Pinpoint the cell where the given text exists, returning its (x, y) midpoint coordinate. 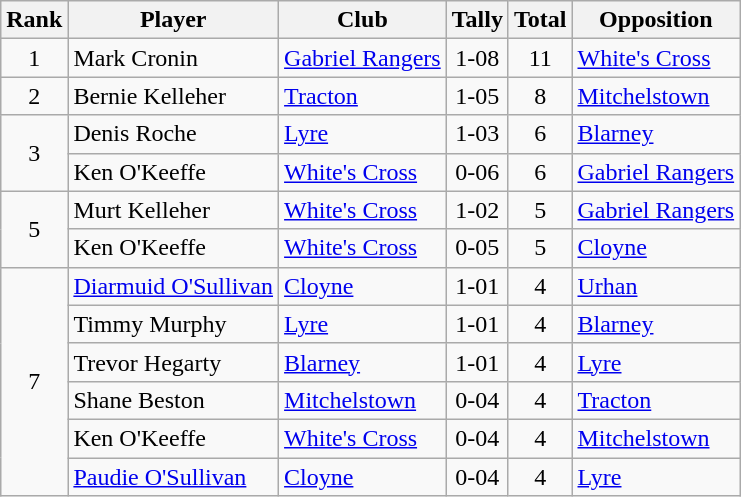
1-03 (477, 134)
Opposition (656, 20)
0-06 (477, 172)
Timmy Murphy (174, 324)
Paudie O'Sullivan (174, 477)
1-05 (477, 96)
Urhan (656, 286)
7 (34, 381)
Bernie Kelleher (174, 96)
Trevor Hegarty (174, 362)
1-02 (477, 210)
Rank (34, 20)
0-05 (477, 248)
1 (34, 58)
11 (540, 58)
Mark Cronin (174, 58)
Club (363, 20)
3 (34, 153)
8 (540, 96)
Player (174, 20)
Murt Kelleher (174, 210)
1-08 (477, 58)
Total (540, 20)
Diarmuid O'Sullivan (174, 286)
2 (34, 96)
Shane Beston (174, 400)
Tally (477, 20)
Denis Roche (174, 134)
